From the cell containing the given text, extract its center point as (X, Y) coordinate. 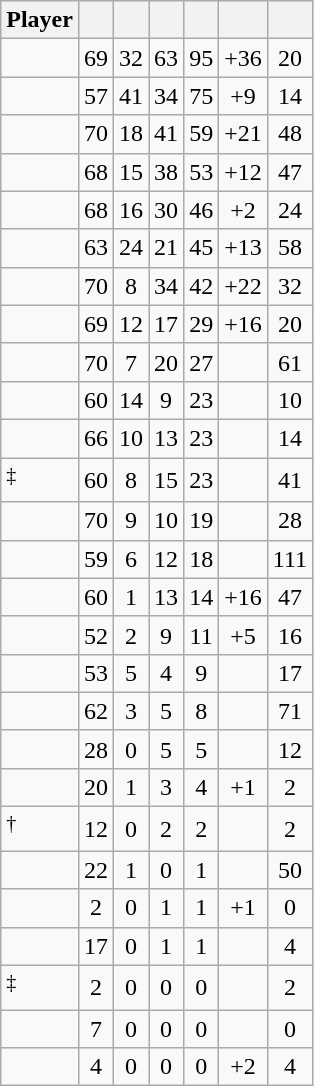
111 (290, 559)
11 (202, 635)
61 (290, 362)
46 (202, 210)
75 (202, 96)
21 (166, 248)
+21 (244, 134)
+13 (244, 248)
62 (96, 711)
30 (166, 210)
19 (202, 521)
27 (202, 362)
+5 (244, 635)
52 (96, 635)
38 (166, 172)
+36 (244, 58)
48 (290, 134)
71 (290, 711)
+9 (244, 96)
45 (202, 248)
66 (96, 438)
95 (202, 58)
50 (290, 870)
42 (202, 286)
22 (96, 870)
6 (132, 559)
58 (290, 248)
† (40, 830)
+12 (244, 172)
+22 (244, 286)
57 (96, 96)
Player (40, 20)
29 (202, 324)
